Determine the [x, y] coordinate at the center of the cell enclosing the given text.  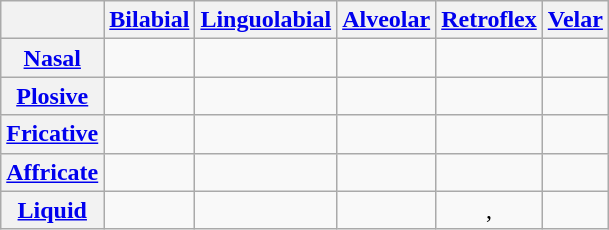
, [490, 210]
Retroflex [490, 20]
Linguolabial [266, 20]
Nasal [52, 58]
Plosive [52, 96]
Velar [575, 20]
Affricate [52, 172]
Bilabial [150, 20]
Alveolar [386, 20]
Liquid [52, 210]
Fricative [52, 134]
